Find where the given text appears and provide that cell's center as [X, Y] coordinate. 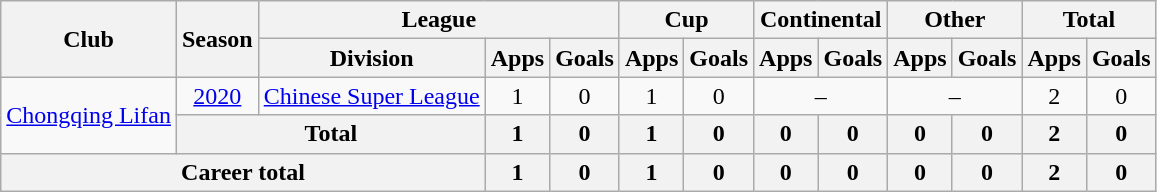
Chinese Super League [372, 96]
Season [217, 39]
Other [955, 20]
Career total [243, 172]
Club [89, 39]
2020 [217, 96]
Cup [686, 20]
Division [372, 58]
League [438, 20]
Chongqing Lifan [89, 115]
Continental [821, 20]
